Return [x, y] of the center of cell containing provided text 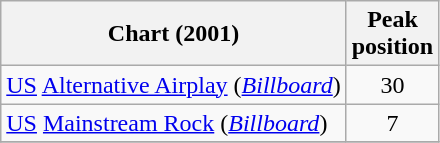
US Alternative Airplay (Billboard) [174, 85]
7 [392, 123]
Chart (2001) [174, 34]
30 [392, 85]
Peakposition [392, 34]
US Mainstream Rock (Billboard) [174, 123]
